Search for the cell housing the specified text and yield its (x, y) center coordinate. 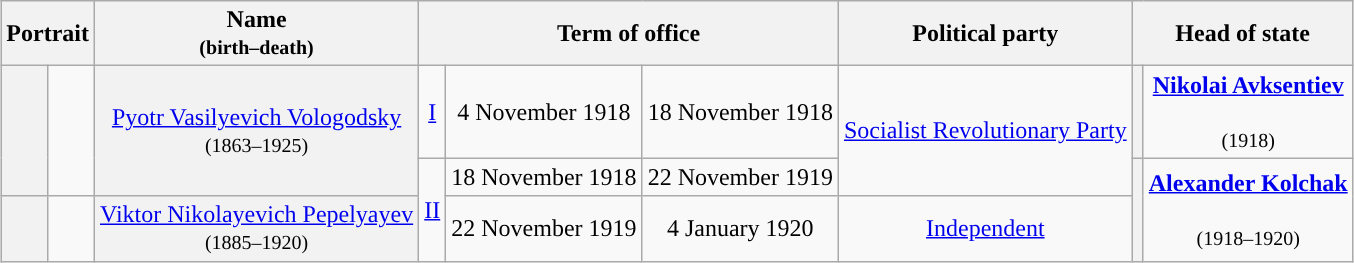
I (432, 112)
Name(birth–death) (256, 34)
Political party (985, 34)
Term of office (629, 34)
Independent (985, 228)
Head of state (1242, 34)
Nikolai Avksentiev(1918) (1248, 112)
II (432, 210)
Viktor Nikolayevich Pepelyayev(1885–1920) (256, 228)
Pyotr Vasilyevich Vologodsky(1863–1925) (256, 131)
4 November 1918 (544, 112)
Portrait (48, 34)
Alexander Kolchak(1918–1920) (1248, 210)
4 January 1920 (740, 228)
Socialist Revolutionary Party (985, 131)
